Return the (X, Y) coordinate for the center point of the cell that contains the specified text.  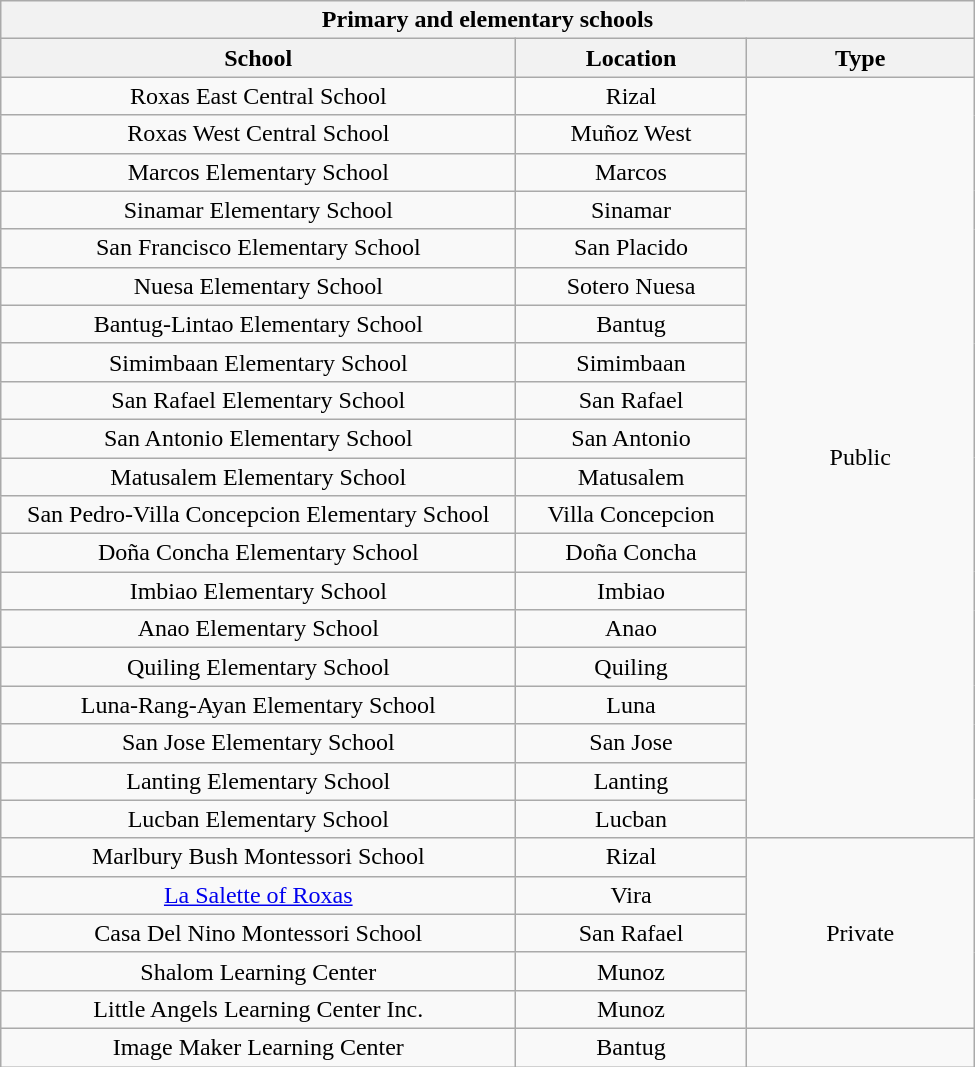
Simimbaan (631, 362)
Roxas West Central School (258, 134)
La Salette of Roxas (258, 895)
Shalom Learning Center (258, 971)
Marlbury Bush Montessori School (258, 857)
Imbiao Elementary School (258, 591)
Lanting (631, 781)
Villa Concepcion (631, 515)
San Jose Elementary School (258, 743)
Matusalem (631, 477)
Public (860, 458)
Lanting Elementary School (258, 781)
Anao (631, 629)
Image Maker Learning Center (258, 1047)
San Antonio Elementary School (258, 438)
Vira (631, 895)
Sinamar (631, 210)
Doña Concha Elementary School (258, 553)
Private (860, 933)
San Jose (631, 743)
Muñoz West (631, 134)
San Antonio (631, 438)
San Francisco Elementary School (258, 248)
San Placido (631, 248)
Type (860, 58)
Lucban Elementary School (258, 819)
School (258, 58)
San Rafael Elementary School (258, 400)
Matusalem Elementary School (258, 477)
Marcos (631, 172)
San Pedro-Villa Concepcion Elementary School (258, 515)
Nuesa Elementary School (258, 286)
Sinamar Elementary School (258, 210)
Luna-Rang-Ayan Elementary School (258, 705)
Sotero Nuesa (631, 286)
Marcos Elementary School (258, 172)
Simimbaan Elementary School (258, 362)
Quiling Elementary School (258, 667)
Bantug-Lintao Elementary School (258, 324)
Primary and elementary schools (488, 20)
Doña Concha (631, 553)
Location (631, 58)
Lucban (631, 819)
Imbiao (631, 591)
Quiling (631, 667)
Anao Elementary School (258, 629)
Casa Del Nino Montessori School (258, 933)
Luna (631, 705)
Little Angels Learning Center Inc. (258, 1009)
Roxas East Central School (258, 96)
